Return [X, Y] of the center of cell containing provided text 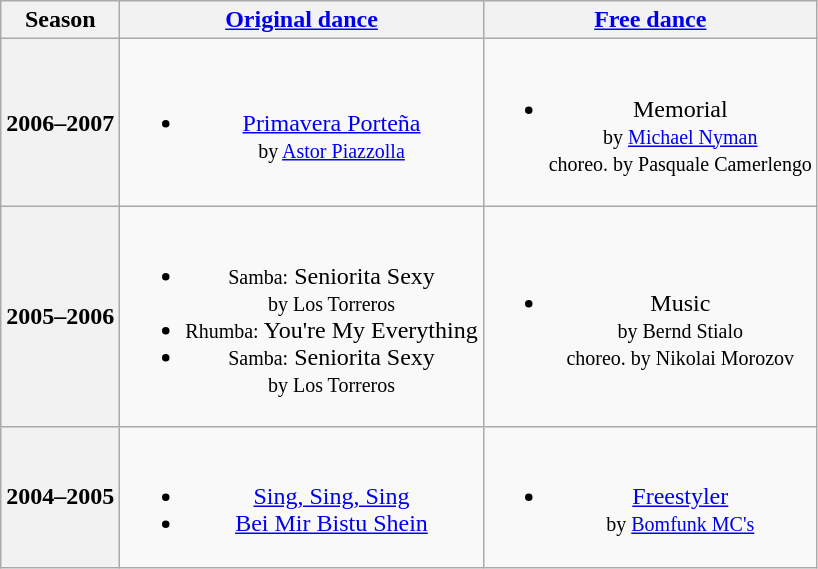
Original dance [302, 20]
Memorial by Michael Nyman choreo. by Pasquale Camerlengo [650, 122]
Samba: Seniorita Sexy by Los Torreros Rhumba: You're My EverythingSamba: Seniorita Sexy by Los Torreros [302, 316]
2006–2007 [60, 122]
2004–2005 [60, 497]
2005–2006 [60, 316]
Sing, Sing, SingBei Mir Bistu Shein [302, 497]
Free dance [650, 20]
Music by Bernd Stialo choreo. by Nikolai Morozov [650, 316]
Primavera Porteña by Astor Piazzolla [302, 122]
Freestyler by Bomfunk MC's [650, 497]
Season [60, 20]
